Search for the cell housing the specified text and yield its [x, y] center coordinate. 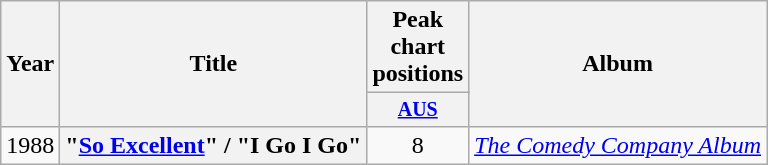
AUS [418, 110]
8 [418, 145]
Year [30, 64]
1988 [30, 145]
"So Excellent" / "I Go I Go" [214, 145]
Peak chart positions [418, 47]
The Comedy Company Album [618, 145]
Title [214, 64]
Album [618, 64]
